Output the [X, Y] coordinate of the center of the cell containing the given text.  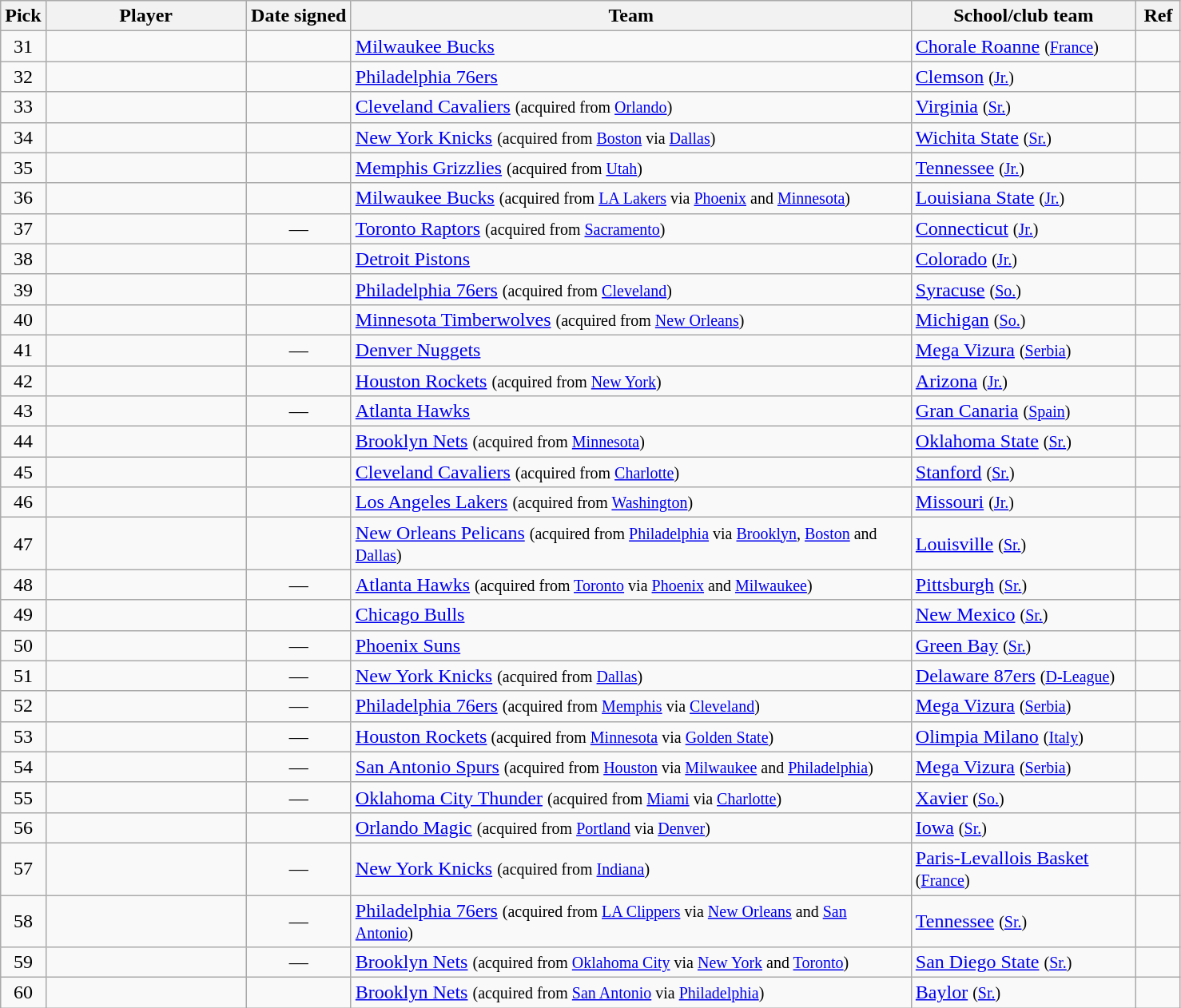
Houston Rockets (acquired from Minnesota via Golden State) [631, 736]
Louisville (Sr.) [1023, 543]
51 [23, 676]
Brooklyn Nets (acquired from San Antonio via Philadelphia) [631, 993]
46 [23, 502]
Team [631, 16]
52 [23, 706]
49 [23, 615]
Phoenix Suns [631, 645]
40 [23, 319]
58 [23, 920]
Louisiana State (Jr.) [1023, 198]
48 [23, 585]
Stanford (Sr.) [1023, 472]
Brooklyn Nets (acquired from Minnesota) [631, 442]
New Mexico (Sr.) [1023, 615]
Player [145, 16]
Cleveland Cavaliers (acquired from Charlotte) [631, 472]
Tennessee (Sr.) [1023, 920]
55 [23, 797]
53 [23, 736]
Chorale Roanne (France) [1023, 46]
Iowa (Sr.) [1023, 827]
50 [23, 645]
School/club team [1023, 16]
Green Bay (Sr.) [1023, 645]
Houston Rockets (acquired from New York) [631, 381]
38 [23, 259]
Delaware 87ers (D-League) [1023, 676]
Arizona (Jr.) [1023, 381]
Los Angeles Lakers (acquired from Washington) [631, 502]
Milwaukee Bucks (acquired from LA Lakers via Phoenix and Minnesota) [631, 198]
Paris-Levallois Basket (France) [1023, 869]
44 [23, 442]
Baylor (Sr.) [1023, 993]
34 [23, 137]
San Diego State (Sr.) [1023, 962]
Olimpia Milano (Italy) [1023, 736]
Denver Nuggets [631, 350]
New York Knicks (acquired from Dallas) [631, 676]
32 [23, 77]
45 [23, 472]
Atlanta Hawks [631, 411]
Tennessee (Jr.) [1023, 168]
Colorado (Jr.) [1023, 259]
Pick [23, 16]
37 [23, 228]
54 [23, 767]
47 [23, 543]
41 [23, 350]
Milwaukee Bucks [631, 46]
Oklahoma State (Sr.) [1023, 442]
Gran Canaria (Spain) [1023, 411]
Memphis Grizzlies (acquired from Utah) [631, 168]
Xavier (So.) [1023, 797]
Minnesota Timberwolves (acquired from New Orleans) [631, 319]
35 [23, 168]
60 [23, 993]
Atlanta Hawks (acquired from Toronto via Phoenix and Milwaukee) [631, 585]
Wichita State (Sr.) [1023, 137]
Michigan (So.) [1023, 319]
Ref [1158, 16]
Toronto Raptors (acquired from Sacramento) [631, 228]
San Antonio Spurs (acquired from Houston via Milwaukee and Philadelphia) [631, 767]
Cleveland Cavaliers (acquired from Orlando) [631, 107]
42 [23, 381]
57 [23, 869]
Pittsburgh (Sr.) [1023, 585]
56 [23, 827]
Philadelphia 76ers (acquired from Cleveland) [631, 289]
Philadelphia 76ers (acquired from Memphis via Cleveland) [631, 706]
Philadelphia 76ers [631, 77]
Brooklyn Nets (acquired from Oklahoma City via New York and Toronto) [631, 962]
New York Knicks (acquired from Indiana) [631, 869]
31 [23, 46]
Syracuse (So.) [1023, 289]
Philadelphia 76ers (acquired from LA Clippers via New Orleans and San Antonio) [631, 920]
Missouri (Jr.) [1023, 502]
36 [23, 198]
Clemson (Jr.) [1023, 77]
Chicago Bulls [631, 615]
43 [23, 411]
Oklahoma City Thunder (acquired from Miami via Charlotte) [631, 797]
33 [23, 107]
New York Knicks (acquired from Boston via Dallas) [631, 137]
Detroit Pistons [631, 259]
Connecticut (Jr.) [1023, 228]
New Orleans Pelicans (acquired from Philadelphia via Brooklyn, Boston and Dallas) [631, 543]
39 [23, 289]
Date signed [299, 16]
Orlando Magic (acquired from Portland via Denver) [631, 827]
59 [23, 962]
Virginia (Sr.) [1023, 107]
